Find where the given text appears and provide that cell's center as (x, y) coordinate. 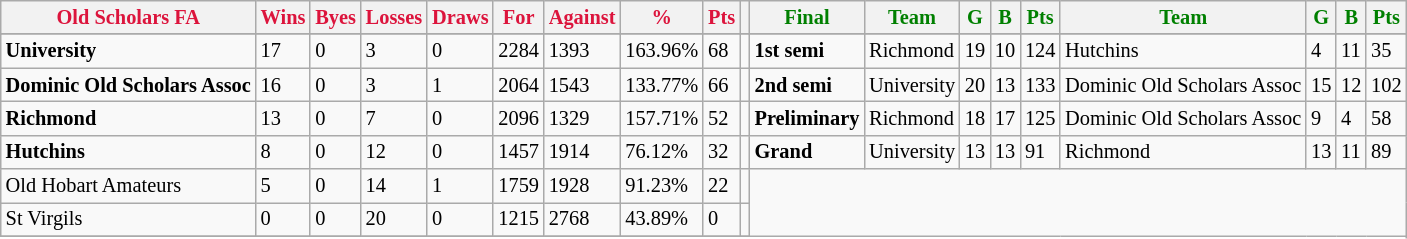
1543 (582, 85)
68 (722, 51)
19 (975, 51)
For (518, 17)
Grand (808, 152)
Preliminary (808, 118)
133 (1040, 85)
5 (284, 186)
43.89% (662, 219)
35 (1386, 51)
91.23% (662, 186)
133.77% (662, 85)
1st semi (808, 51)
1215 (518, 219)
10 (1005, 51)
St Virgils (128, 219)
8 (284, 152)
Old Scholars FA (128, 17)
52 (722, 118)
1393 (582, 51)
Losses (394, 17)
91 (1040, 152)
157.71% (662, 118)
125 (1040, 118)
102 (1386, 85)
Final (808, 17)
16 (284, 85)
9 (1321, 118)
1914 (582, 152)
2096 (518, 118)
32 (722, 152)
22 (722, 186)
124 (1040, 51)
76.12% (662, 152)
2284 (518, 51)
7 (394, 118)
1329 (582, 118)
2nd semi (808, 85)
Byes (335, 17)
Against (582, 17)
1928 (582, 186)
Old Hobart Amateurs (128, 186)
Wins (284, 17)
1457 (518, 152)
89 (1386, 152)
1759 (518, 186)
2768 (582, 219)
15 (1321, 85)
163.96% (662, 51)
18 (975, 118)
66 (722, 85)
14 (394, 186)
Draws (460, 17)
2064 (518, 85)
58 (1386, 118)
% (662, 17)
